Return the (x, y) coordinate for the center point of the cell that contains the specified text.  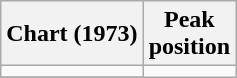
Peakposition (189, 34)
Chart (1973) (72, 34)
